Locate the cell with the specified text and output its [X, Y] center coordinate. 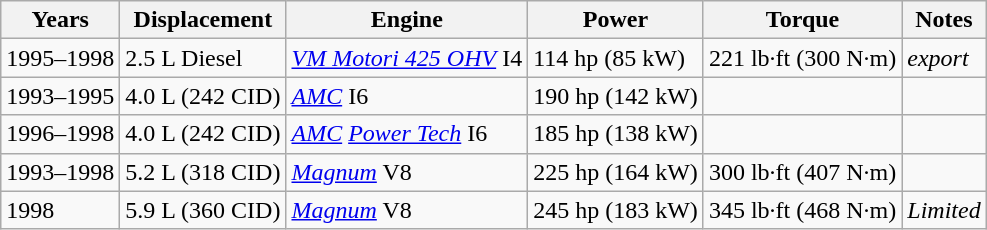
1995–1998 [60, 58]
Power [616, 20]
185 hp (138 kW) [616, 134]
5.9 L (360 CID) [203, 210]
Notes [944, 20]
245 hp (183 kW) [616, 210]
114 hp (85 kW) [616, 58]
Engine [407, 20]
Torque [802, 20]
export [944, 58]
2.5 L Diesel [203, 58]
1998 [60, 210]
190 hp (142 kW) [616, 96]
Limited [944, 210]
221 lb·ft (300 N·m) [802, 58]
AMC Power Tech I6 [407, 134]
Years [60, 20]
1996–1998 [60, 134]
225 hp (164 kW) [616, 172]
1993–1995 [60, 96]
345 lb·ft (468 N·m) [802, 210]
5.2 L (318 CID) [203, 172]
300 lb·ft (407 N·m) [802, 172]
1993–1998 [60, 172]
VM Motori 425 OHV I4 [407, 58]
Displacement [203, 20]
AMC I6 [407, 96]
